Detect which cell encompasses the target text, then output its [X, Y] center coordinate. 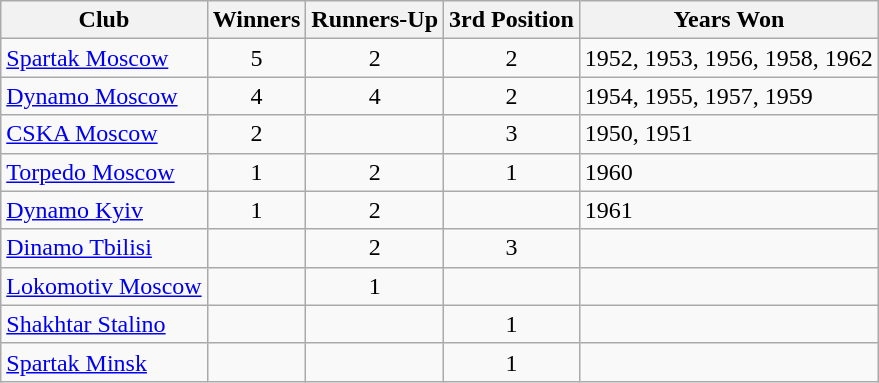
Shakhtar Stalino [104, 324]
Dynamo Moscow [104, 96]
Lokomotiv Moscow [104, 286]
Dinamo Tbilisi [104, 248]
Dynamo Kyiv [104, 210]
Years Won [728, 20]
5 [256, 58]
1954, 1955, 1957, 1959 [728, 96]
Runners-Up [375, 20]
1952, 1953, 1956, 1958, 1962 [728, 58]
Torpedo Moscow [104, 172]
1960 [728, 172]
Club [104, 20]
Spartak Minsk [104, 362]
Winners [256, 20]
3rd Position [512, 20]
Spartak Moscow [104, 58]
1950, 1951 [728, 134]
CSKA Moscow [104, 134]
1961 [728, 210]
